Identify which cell holds the provided text, then report its (X, Y) central coordinate. 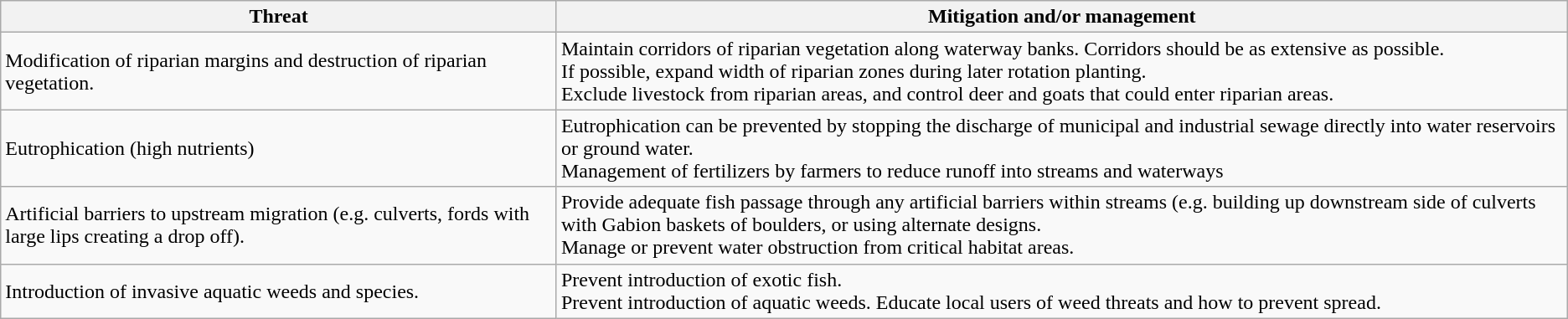
Prevent introduction of exotic fish.Prevent introduction of aquatic weeds. Educate local users of weed threats and how to prevent spread. (1062, 291)
Introduction of invasive aquatic weeds and species. (279, 291)
Mitigation and/or management (1062, 17)
Eutrophication (high nutrients) (279, 148)
Threat (279, 17)
Modification of riparian margins and destruction of riparian vegetation. (279, 71)
Artificial barriers to upstream migration (e.g. culverts, fords with large lips creating a drop off). (279, 225)
